Capture the cell that displays the provided text and extract its (x, y) central coordinate. 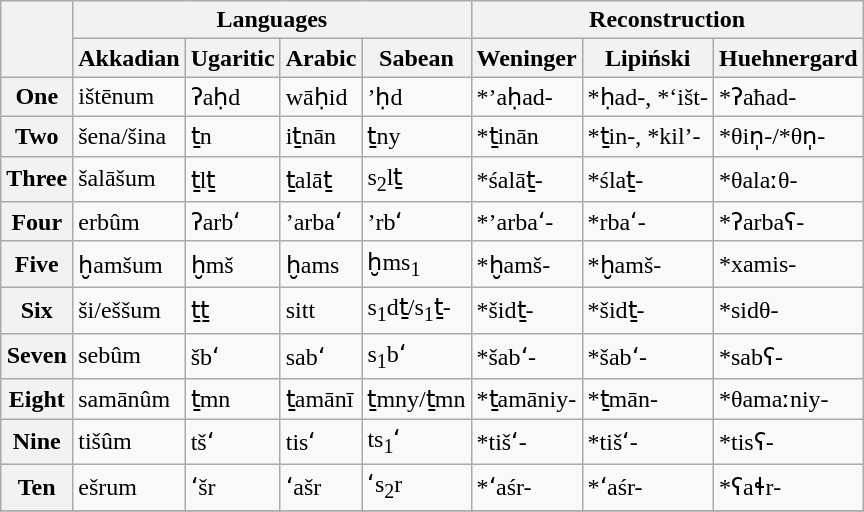
Akkadian (129, 58)
ṯn (232, 136)
ṯmn (232, 399)
ʻašr (321, 487)
*xamis- (788, 264)
Three (37, 179)
*ṯinān (526, 136)
’ḥd (416, 97)
*ślaṯ- (648, 179)
sabʻ (321, 356)
*ṯmān- (648, 399)
*ḥad-, *‘išt- (648, 97)
Sabean (416, 58)
ḫamšum (129, 264)
*’aḥad- (526, 97)
ʻšr (232, 487)
s1bʻ (416, 356)
*sabʕ- (788, 356)
Ugaritic (232, 58)
*tisʕ- (788, 441)
s2lṯ (416, 179)
šena/šina (129, 136)
Four (37, 222)
samānûm (129, 399)
šalāšum (129, 179)
erbûm (129, 222)
s1dṯ/s1ṯ- (416, 310)
šbʻ (232, 356)
iṯnān (321, 136)
ʔaḥd (232, 97)
sebûm (129, 356)
ṯny (416, 136)
tišûm (129, 441)
’rbʻ (416, 222)
ḫmš (232, 264)
ši/eššum (129, 310)
*ṯamāniy- (526, 399)
tšʻ (232, 441)
ḫams (321, 264)
ešrum (129, 487)
Arabic (321, 58)
Languages (272, 20)
*rbaʻ- (648, 222)
Weninger (526, 58)
ištēnum (129, 97)
ʻs2r (416, 487)
ṯmny/ṯmn (416, 399)
ṯamānī (321, 399)
*θamaːniy- (788, 399)
ʔarbʻ (232, 222)
Lipiński (648, 58)
Six (37, 310)
tisʻ (321, 441)
Five (37, 264)
Seven (37, 356)
*ṯin-, *kil’- (648, 136)
*ʔaħad- (788, 97)
Eight (37, 399)
ṯlṯ (232, 179)
*ʔarbaʕ- (788, 222)
ṯṯ (232, 310)
Nine (37, 441)
*’arbaʻ- (526, 222)
*śalāṯ- (526, 179)
*θalaːθ- (788, 179)
ṯalāṯ (321, 179)
Two (37, 136)
*ʕaɬr- (788, 487)
Ten (37, 487)
wāḥid (321, 97)
sitt (321, 310)
Huehnergard (788, 58)
*sidθ- (788, 310)
ts1ʻ (416, 441)
ḫms1 (416, 264)
*θin̩-/*θn̩- (788, 136)
’arbaʻ (321, 222)
One (37, 97)
Reconstruction (667, 20)
